Return the [x, y] coordinate for the center point of the cell that contains the specified text.  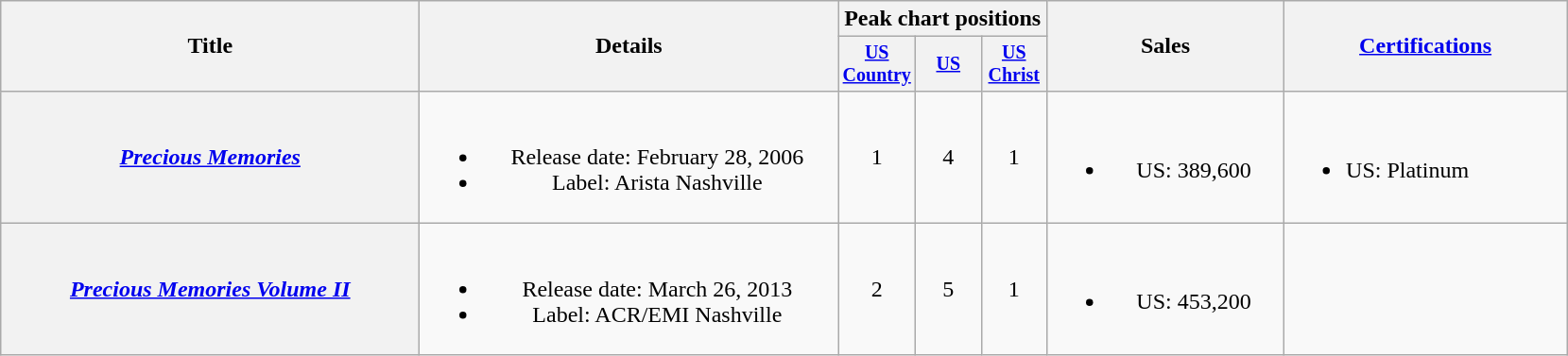
US [949, 64]
Peak chart positions [943, 19]
4 [949, 157]
US: Platinum [1425, 157]
Release date: February 28, 2006Label: Arista Nashville [629, 157]
2 [877, 289]
Certifications [1425, 46]
Release date: March 26, 2013Label: ACR/EMI Nashville [629, 289]
US Country [877, 64]
Details [629, 46]
US: 453,200 [1164, 289]
Precious Memories [210, 157]
Sales [1164, 46]
Title [210, 46]
Precious Memories Volume II [210, 289]
US: 389,600 [1164, 157]
US Christ [1013, 64]
5 [949, 289]
